Capture the cell that displays the provided text and extract its [x, y] central coordinate. 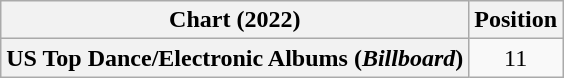
11 [516, 58]
Position [516, 20]
US Top Dance/Electronic Albums (Billboard) [235, 58]
Chart (2022) [235, 20]
